Locate the cell with the specified text and output its (x, y) center coordinate. 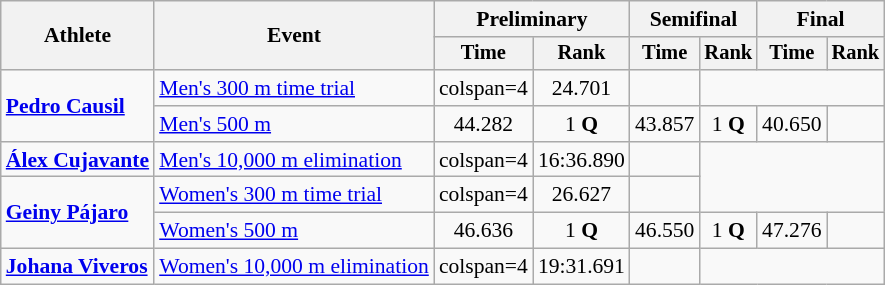
16:36.890 (582, 160)
19:31.691 (582, 267)
47.276 (792, 231)
44.282 (484, 124)
Preliminary (532, 19)
Pedro Causil (78, 106)
40.650 (792, 124)
43.857 (664, 124)
Women's 10,000 m elimination (294, 267)
Athlete (78, 36)
Men's 500 m (294, 124)
Men's 10,000 m elimination (294, 160)
Geiny Pájaro (78, 212)
Final (820, 19)
Johana Viveros (78, 267)
46.550 (664, 231)
Women's 500 m (294, 231)
Event (294, 36)
Semifinal (694, 19)
Álex Cujavante (78, 160)
Men's 300 m time trial (294, 88)
24.701 (582, 88)
26.627 (582, 195)
Women's 300 m time trial (294, 195)
46.636 (484, 231)
